Find where the given text appears and provide that cell's center as [X, Y] coordinate. 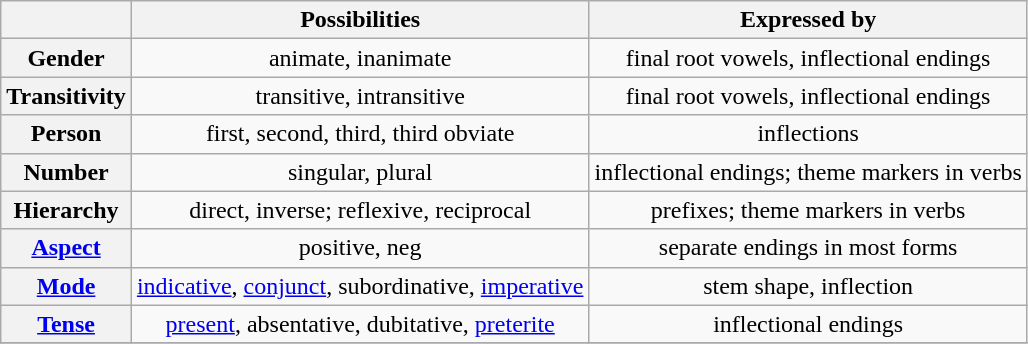
animate, inanimate [360, 58]
Expressed by [808, 20]
indicative, conjunct, subordinative, imperative [360, 286]
present, absentative, dubitative, preterite [360, 324]
inflectional endings; theme markers in verbs [808, 172]
Hierarchy [66, 210]
inflectional endings [808, 324]
prefixes; theme markers in verbs [808, 210]
inflections [808, 134]
separate endings in most forms [808, 248]
Tense [66, 324]
Gender [66, 58]
Mode [66, 286]
Aspect [66, 248]
Transitivity [66, 96]
Person [66, 134]
transitive, intransitive [360, 96]
singular, plural [360, 172]
direct, inverse; reflexive, reciprocal [360, 210]
stem shape, inflection [808, 286]
Number [66, 172]
first, second, third, third obviate [360, 134]
positive, neg [360, 248]
Possibilities [360, 20]
